From the cell containing the given text, extract its center point as (x, y) coordinate. 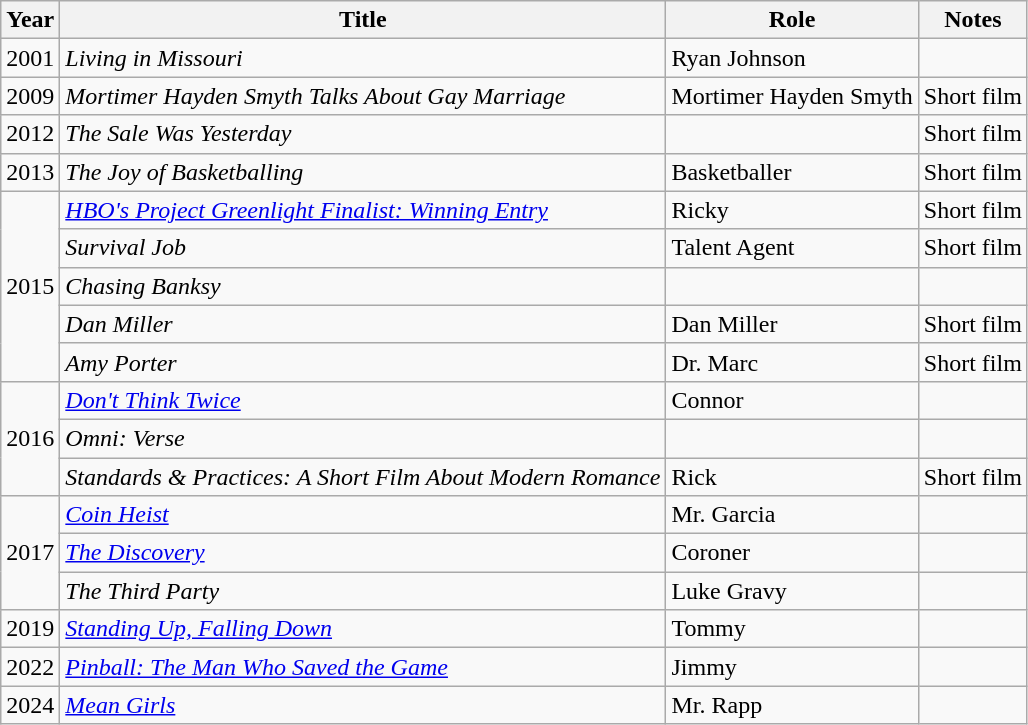
2009 (30, 96)
Coin Heist (363, 515)
The Joy of Basketballing (363, 172)
Notes (972, 20)
2017 (30, 553)
Omni: Verse (363, 438)
Role (792, 20)
2015 (30, 286)
Coroner (792, 553)
Ricky (792, 210)
The Discovery (363, 553)
Mean Girls (363, 705)
Basketballer (792, 172)
Title (363, 20)
Ryan Johnson (792, 58)
2016 (30, 438)
Chasing Banksy (363, 286)
Tommy (792, 629)
The Third Party (363, 591)
2012 (30, 134)
2019 (30, 629)
The Sale Was Yesterday (363, 134)
Mr. Rapp (792, 705)
Survival Job (363, 248)
Living in Missouri (363, 58)
Mr. Garcia (792, 515)
Year (30, 20)
Jimmy (792, 667)
2022 (30, 667)
Dr. Marc (792, 362)
2024 (30, 705)
Don't Think Twice (363, 400)
Pinball: The Man Who Saved the Game (363, 667)
Rick (792, 477)
Standing Up, Falling Down (363, 629)
Talent Agent (792, 248)
Luke Gravy (792, 591)
2001 (30, 58)
Mortimer Hayden Smyth (792, 96)
Amy Porter (363, 362)
Mortimer Hayden Smyth Talks About Gay Marriage (363, 96)
2013 (30, 172)
Connor (792, 400)
Standards & Practices: A Short Film About Modern Romance (363, 477)
HBO's Project Greenlight Finalist: Winning Entry (363, 210)
